Provide the [x, y] coordinate of the cell's center where the given text is located.  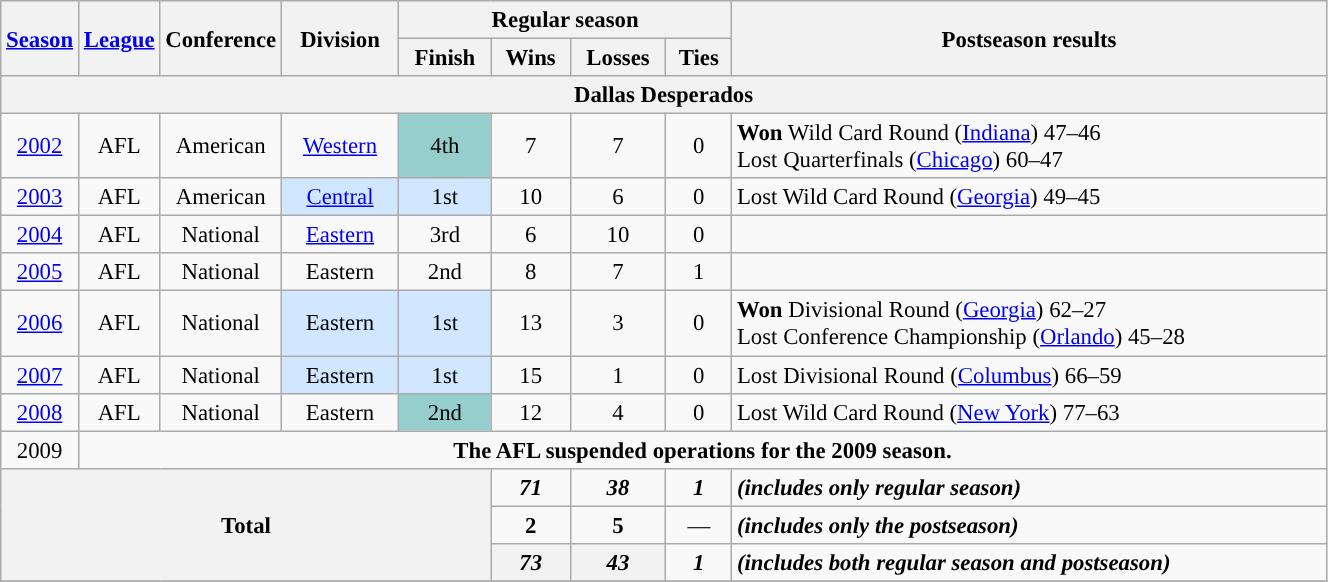
43 [618, 563]
2006 [40, 324]
Finish [446, 58]
Wins [530, 58]
Season [40, 38]
71 [530, 487]
38 [618, 487]
League [118, 38]
Central [340, 197]
2 [530, 525]
12 [530, 412]
Lost Wild Card Round (New York) 77–63 [1030, 412]
2004 [40, 235]
2008 [40, 412]
The AFL suspended operations for the 2009 season. [702, 450]
(includes only regular season) [1030, 487]
3rd [446, 235]
Lost Wild Card Round (Georgia) 49–45 [1030, 197]
3 [618, 324]
4 [618, 412]
Postseason results [1030, 38]
8 [530, 273]
Division [340, 38]
Total [246, 524]
Losses [618, 58]
Ties [699, 58]
(includes only the postseason) [1030, 525]
Won Wild Card Round (Indiana) 47–46 Lost Quarterfinals (Chicago) 60–47 [1030, 146]
2003 [40, 197]
2005 [40, 273]
73 [530, 563]
Won Divisional Round (Georgia) 62–27 Lost Conference Championship (Orlando) 45–28 [1030, 324]
Western [340, 146]
13 [530, 324]
(includes both regular season and postseason) [1030, 563]
Regular season [566, 20]
Lost Divisional Round (Columbus) 66–59 [1030, 375]
4th [446, 146]
— [699, 525]
2002 [40, 146]
Conference [221, 38]
Dallas Desperados [664, 95]
5 [618, 525]
2007 [40, 375]
2009 [40, 450]
15 [530, 375]
